Detect which cell encompasses the target text, then output its (x, y) center coordinate. 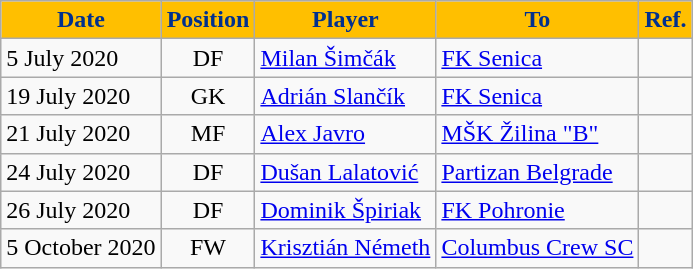
Alex Javro (346, 134)
Dušan Lalatović (346, 172)
Ref. (666, 20)
MŠK Žilina "B" (538, 134)
Krisztián Németh (346, 248)
24 July 2020 (81, 172)
Position (208, 20)
19 July 2020 (81, 96)
Player (346, 20)
5 October 2020 (81, 248)
FK Pohronie (538, 210)
Dominik Špiriak (346, 210)
5 July 2020 (81, 58)
To (538, 20)
Date (81, 20)
Partizan Belgrade (538, 172)
FW (208, 248)
26 July 2020 (81, 210)
Columbus Crew SC (538, 248)
MF (208, 134)
21 July 2020 (81, 134)
GK (208, 96)
Adrián Slančík (346, 96)
Milan Šimčák (346, 58)
